For the text-containing cell, return its midpoint in [x, y] coordinate format. 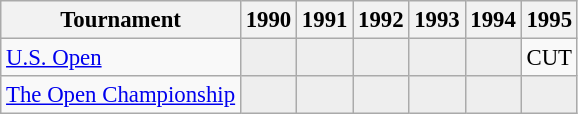
1992 [381, 20]
Tournament [121, 20]
1990 [268, 20]
1991 [325, 20]
1993 [437, 20]
The Open Championship [121, 95]
CUT [549, 58]
1994 [493, 20]
1995 [549, 20]
U.S. Open [121, 58]
